Return (x, y) of the center of cell containing provided text 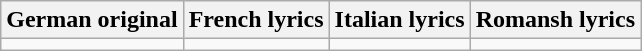
German original (92, 20)
French lyrics (256, 20)
Italian lyrics (400, 20)
Romansh lyrics (555, 20)
